Search for the cell housing the specified text and yield its [x, y] center coordinate. 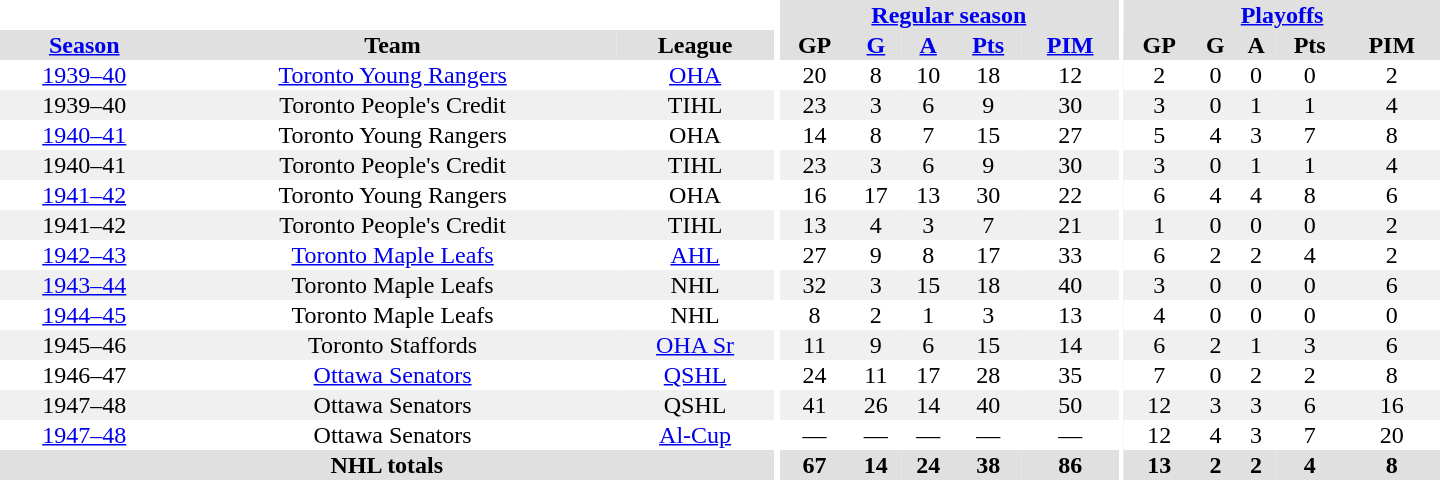
41 [814, 405]
5 [1159, 135]
Team [393, 45]
1942–43 [84, 255]
NHL totals [387, 465]
28 [988, 375]
Al-Cup [696, 435]
AHL [696, 255]
1946–47 [84, 375]
Toronto Staffords [393, 345]
10 [928, 75]
32 [814, 285]
26 [876, 405]
OHA Sr [696, 345]
Playoffs [1282, 15]
67 [814, 465]
22 [1070, 195]
Season [84, 45]
1945–46 [84, 345]
Regular season [948, 15]
38 [988, 465]
1943–44 [84, 285]
League [696, 45]
33 [1070, 255]
21 [1070, 225]
35 [1070, 375]
86 [1070, 465]
50 [1070, 405]
1944–45 [84, 315]
